Search for the cell housing the specified text and yield its [x, y] center coordinate. 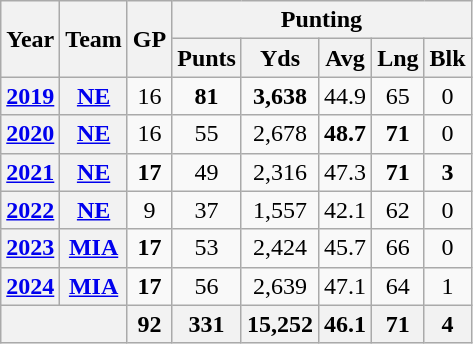
48.7 [346, 134]
47.3 [346, 172]
1 [448, 286]
92 [149, 324]
2,639 [280, 286]
Punting [322, 20]
81 [207, 96]
55 [207, 134]
1,557 [280, 210]
64 [398, 286]
62 [398, 210]
Punts [207, 58]
2,678 [280, 134]
15,252 [280, 324]
Team [94, 39]
9 [149, 210]
45.7 [346, 248]
46.1 [346, 324]
3,638 [280, 96]
Blk [448, 58]
Yds [280, 58]
2023 [30, 248]
GP [149, 39]
331 [207, 324]
2,316 [280, 172]
65 [398, 96]
Year [30, 39]
44.9 [346, 96]
66 [398, 248]
2022 [30, 210]
2019 [30, 96]
56 [207, 286]
Avg [346, 58]
37 [207, 210]
2024 [30, 286]
2,424 [280, 248]
2021 [30, 172]
49 [207, 172]
Lng [398, 58]
47.1 [346, 286]
2020 [30, 134]
4 [448, 324]
42.1 [346, 210]
3 [448, 172]
53 [207, 248]
